Extract the (X, Y) coordinate from the center of the cell holding the provided text.  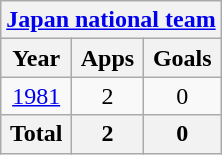
Total (36, 134)
Year (36, 58)
Apps (108, 58)
Japan national team (111, 20)
1981 (36, 96)
Goals (182, 58)
